Search for the cell housing the specified text and yield its [X, Y] center coordinate. 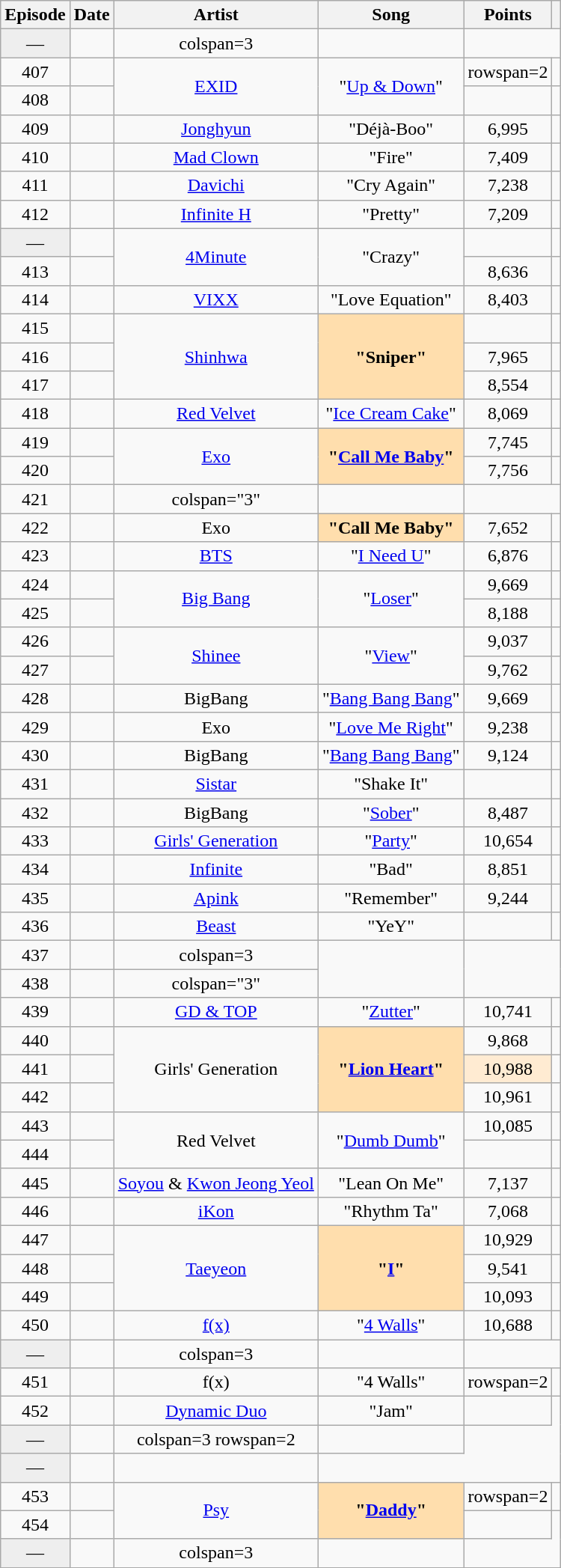
427 [35, 670]
7,137 [508, 1183]
iKon [215, 1211]
Episode [35, 15]
6,876 [508, 556]
412 [35, 214]
"Remember" [390, 898]
10,688 [508, 1326]
436 [35, 927]
441 [35, 1069]
438 [35, 983]
"Ice Cream Cake" [390, 414]
426 [35, 641]
448 [35, 1269]
"Cry Again" [390, 186]
10,961 [508, 1097]
Soyou & Kwon Jeong Yeol [215, 1183]
"Dumb Dumb" [390, 1140]
Date [91, 15]
Song [390, 15]
Mad Clown [215, 157]
BTS [215, 556]
414 [35, 299]
7,965 [508, 357]
9,868 [508, 1040]
"Party" [390, 841]
8,554 [508, 385]
413 [35, 271]
418 [35, 414]
Beast [215, 927]
445 [35, 1183]
"Up & Down" [390, 86]
7,745 [508, 442]
8,487 [508, 812]
"Déjà-Boo" [390, 129]
444 [35, 1154]
407 [35, 72]
"Zutter" [390, 1012]
Big Bang [215, 599]
9,124 [508, 755]
Taeyeon [215, 1268]
Shinhwa [215, 356]
7,409 [508, 157]
8,851 [508, 870]
Jonghyun [215, 129]
454 [35, 1525]
"Bad" [390, 870]
435 [35, 898]
4Minute [215, 257]
408 [35, 100]
Psy [215, 1510]
Dynamic Duo [215, 1411]
10,741 [508, 1012]
421 [35, 499]
446 [35, 1211]
9,762 [508, 670]
8,069 [508, 414]
443 [35, 1126]
9,238 [508, 727]
415 [35, 328]
439 [35, 1012]
"Jam" [390, 1411]
450 [35, 1326]
10,654 [508, 841]
10,093 [508, 1297]
425 [35, 613]
453 [35, 1496]
"Rhythm Ta" [390, 1211]
Sistar [215, 784]
7,756 [508, 471]
8,188 [508, 613]
7,209 [508, 214]
10,085 [508, 1126]
419 [35, 442]
449 [35, 1297]
423 [35, 556]
colspan=3 rowspan=2 [215, 1439]
"Pretty" [390, 214]
431 [35, 784]
"Love Me Right" [390, 727]
452 [35, 1411]
428 [35, 698]
"I" [390, 1268]
"Lion Heart" [390, 1069]
8,403 [508, 299]
7,068 [508, 1211]
"Loser" [390, 599]
7,238 [508, 186]
10,988 [508, 1069]
422 [35, 528]
Shinee [215, 656]
"YeY" [390, 927]
7,652 [508, 528]
"Sniper" [390, 356]
430 [35, 755]
VIXX [215, 299]
Davichi [215, 186]
432 [35, 812]
442 [35, 1097]
420 [35, 471]
"Daddy" [390, 1510]
"Sober" [390, 812]
Artist [215, 15]
433 [35, 841]
447 [35, 1239]
6,995 [508, 129]
Apink [215, 898]
417 [35, 385]
8,636 [508, 271]
440 [35, 1040]
EXID [215, 86]
411 [35, 186]
"Shake It" [390, 784]
429 [35, 727]
409 [35, 129]
9,244 [508, 898]
"Lean On Me" [390, 1183]
"Love Equation" [390, 299]
410 [35, 157]
437 [35, 955]
"View" [390, 656]
"Crazy" [390, 257]
Infinite H [215, 214]
Points [508, 15]
"I Need U" [390, 556]
Infinite [215, 870]
416 [35, 357]
9,541 [508, 1269]
10,929 [508, 1239]
424 [35, 585]
"Fire" [390, 157]
434 [35, 870]
GD & TOP [215, 1012]
9,037 [508, 641]
451 [35, 1382]
